Identify which cell holds the provided text, then report its (x, y) central coordinate. 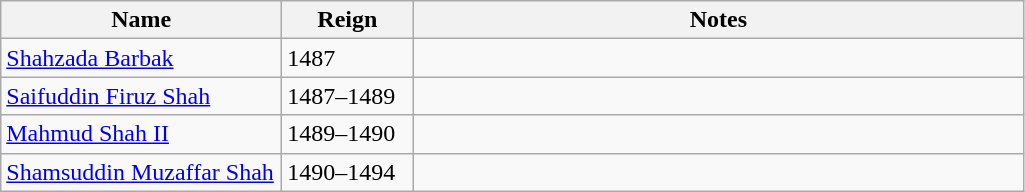
1487 (348, 58)
1489–1490 (348, 134)
Notes (718, 20)
Mahmud Shah II (142, 134)
Shamsuddin Muzaffar Shah (142, 172)
1490–1494 (348, 172)
Name (142, 20)
Reign (348, 20)
Saifuddin Firuz Shah (142, 96)
Shahzada Barbak (142, 58)
1487–1489 (348, 96)
